Search for the cell housing the specified text and yield its [X, Y] center coordinate. 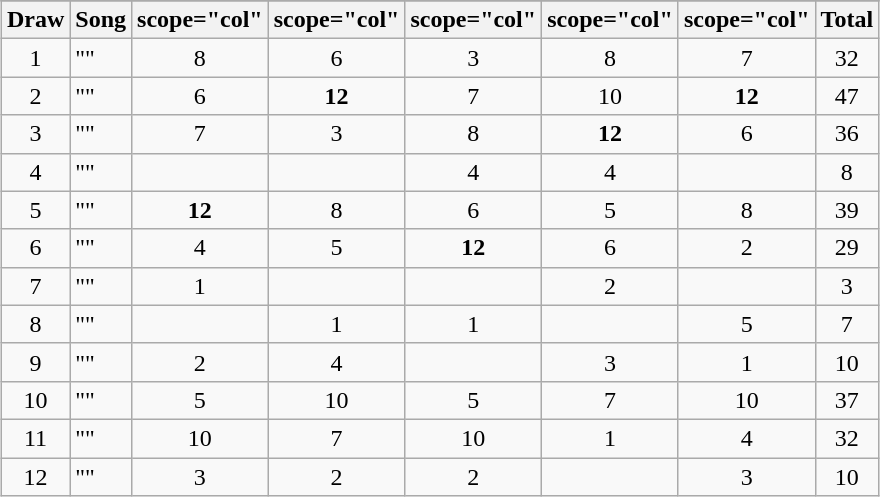
47 [847, 96]
36 [847, 134]
9 [35, 362]
Draw [35, 20]
37 [847, 400]
Song [101, 20]
39 [847, 210]
11 [35, 438]
29 [847, 248]
Total [847, 20]
